Scan for the cell matching the given text and deliver its (x, y) coordinate at center. 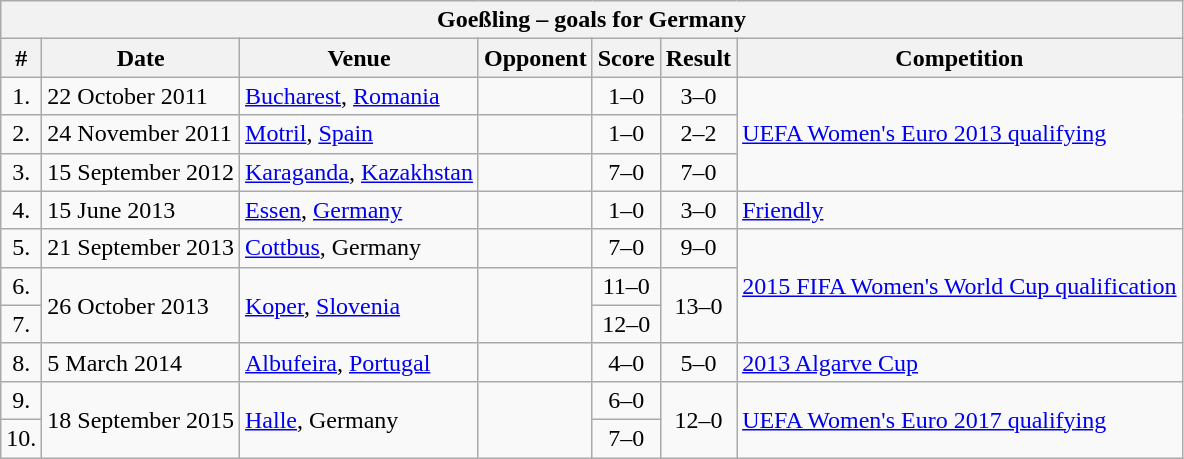
21 September 2013 (141, 248)
10. (22, 438)
8. (22, 362)
Competition (960, 58)
5–0 (698, 362)
Halle, Germany (360, 419)
Score (626, 58)
Cottbus, Germany (360, 248)
2013 Algarve Cup (960, 362)
2–2 (698, 134)
Friendly (960, 210)
Essen, Germany (360, 210)
26 October 2013 (141, 305)
Goeßling – goals for Germany (592, 20)
UEFA Women's Euro 2017 qualifying (960, 419)
UEFA Women's Euro 2013 qualifying (960, 134)
Date (141, 58)
Koper, Slovenia (360, 305)
4–0 (626, 362)
13–0 (698, 305)
15 September 2012 (141, 172)
6. (22, 286)
15 June 2013 (141, 210)
Motril, Spain (360, 134)
4. (22, 210)
2. (22, 134)
Venue (360, 58)
Bucharest, Romania (360, 96)
3. (22, 172)
11–0 (626, 286)
2015 FIFA Women's World Cup qualification (960, 286)
24 November 2011 (141, 134)
18 September 2015 (141, 419)
Albufeira, Portugal (360, 362)
Opponent (535, 58)
9–0 (698, 248)
Karaganda, Kazakhstan (360, 172)
6–0 (626, 400)
5. (22, 248)
5 March 2014 (141, 362)
1. (22, 96)
# (22, 58)
22 October 2011 (141, 96)
9. (22, 400)
7. (22, 324)
Result (698, 58)
